Determine the (X, Y) coordinate at the center of the cell enclosing the given text.  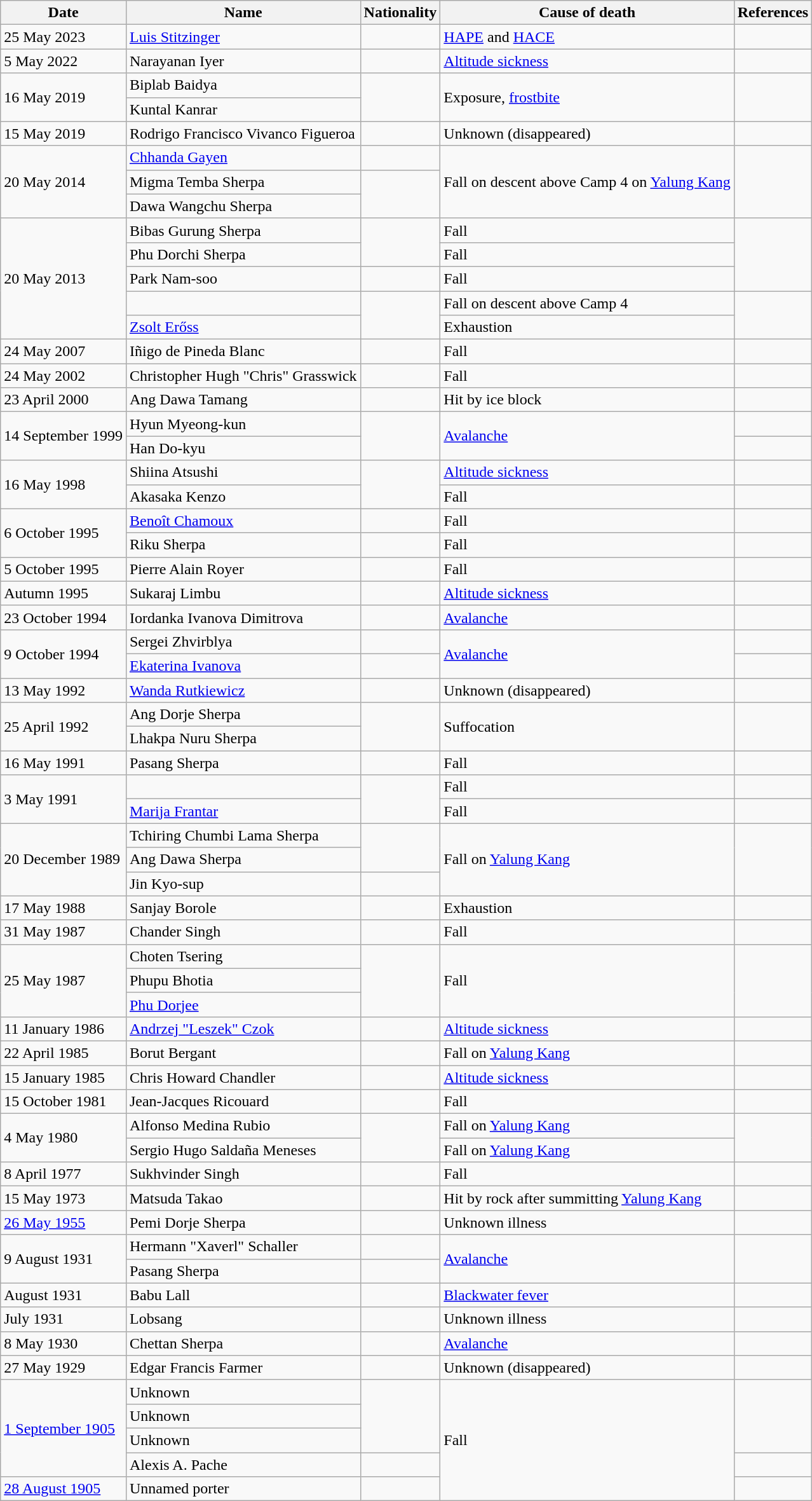
Chander Singh (243, 932)
Migma Temba Sherpa (243, 182)
Choten Tsering (243, 956)
23 April 2000 (64, 400)
Suffocation (587, 727)
25 April 1992 (64, 727)
14 September 1999 (64, 436)
5 October 1995 (64, 569)
20 May 2013 (64, 278)
Fall on descent above Camp 4 (587, 303)
Exposure, frostbite (587, 97)
16 May 1991 (64, 763)
July 1931 (64, 1319)
Pemi Dorje Sherpa (243, 1223)
Babu Lall (243, 1295)
25 May 2023 (64, 37)
Akasaka Kenzo (243, 497)
Borut Bergant (243, 1053)
Hermann "Xaverl" Schaller (243, 1247)
Phu Dorjee (243, 1004)
27 May 1929 (64, 1367)
Chhanda Gayen (243, 158)
15 January 1985 (64, 1078)
31 May 1987 (64, 932)
Sergio Hugo Saldaña Meneses (243, 1150)
Iordanka Ivanova Dimitrova (243, 617)
13 May 1992 (64, 690)
Luis Stitzinger (243, 37)
8 April 1977 (64, 1174)
Blackwater fever (587, 1295)
Biplab Baidya (243, 85)
15 October 1981 (64, 1102)
9 August 1931 (64, 1259)
Riku Sherpa (243, 545)
Ekaterina Ivanova (243, 666)
Sukaraj Limbu (243, 593)
15 May 1973 (64, 1198)
Alexis A. Pache (243, 1464)
Jin Kyo-sup (243, 884)
Lhakpa Nuru Sherpa (243, 739)
References (773, 13)
Sanjay Borole (243, 908)
23 October 1994 (64, 617)
16 May 1998 (64, 484)
3 May 1991 (64, 799)
4 May 1980 (64, 1138)
15 May 2019 (64, 134)
Tchiring Chumbi Lama Sherpa (243, 835)
17 May 1988 (64, 908)
Andrzej "Leszek" Czok (243, 1029)
Matsuda Takao (243, 1198)
Hit by rock after summitting Yalung Kang (587, 1198)
1 September 1905 (64, 1428)
Iñigo de Pineda Blanc (243, 352)
Pierre Alain Royer (243, 569)
26 May 1955 (64, 1223)
Sukhvinder Singh (243, 1174)
Hit by ice block (587, 400)
Chettan Sherpa (243, 1343)
Ang Dawa Sherpa (243, 860)
6 October 1995 (64, 533)
Cause of death (587, 13)
Jean-Jacques Ricouard (243, 1102)
Lobsang (243, 1319)
Alfonso Medina Rubio (243, 1126)
Unnamed porter (243, 1489)
25 May 1987 (64, 980)
20 May 2014 (64, 182)
August 1931 (64, 1295)
Hyun Myeong-kun (243, 424)
Marija Frantar (243, 811)
Han Do-kyu (243, 448)
Kuntal Kanrar (243, 109)
Christopher Hugh "Chris" Grasswick (243, 376)
5 May 2022 (64, 61)
Sergei Zhvirblya (243, 641)
8 May 1930 (64, 1343)
Rodrigo Francisco Vivanco Figueroa (243, 134)
Nationality (400, 13)
Narayanan Iyer (243, 61)
Shiina Atsushi (243, 472)
Park Nam-soo (243, 278)
Dawa Wangchu Sherpa (243, 206)
16 May 2019 (64, 97)
Autumn 1995 (64, 593)
24 May 2002 (64, 376)
Bibas Gurung Sherpa (243, 230)
Ang Dawa Tamang (243, 400)
Fall on descent above Camp 4 on Yalung Kang (587, 182)
28 August 1905 (64, 1489)
Date (64, 13)
HAPE and HACE (587, 37)
11 January 1986 (64, 1029)
Name (243, 13)
Benoît Chamoux (243, 521)
20 December 1989 (64, 860)
Zsolt Erőss (243, 327)
Ang Dorje Sherpa (243, 715)
Chris Howard Chandler (243, 1078)
9 October 1994 (64, 654)
22 April 1985 (64, 1053)
Phu Dorchi Sherpa (243, 254)
Phupu Bhotia (243, 980)
24 May 2007 (64, 352)
Wanda Rutkiewicz (243, 690)
Edgar Francis Farmer (243, 1367)
